Find where the given text appears and provide that cell's center as (X, Y) coordinate. 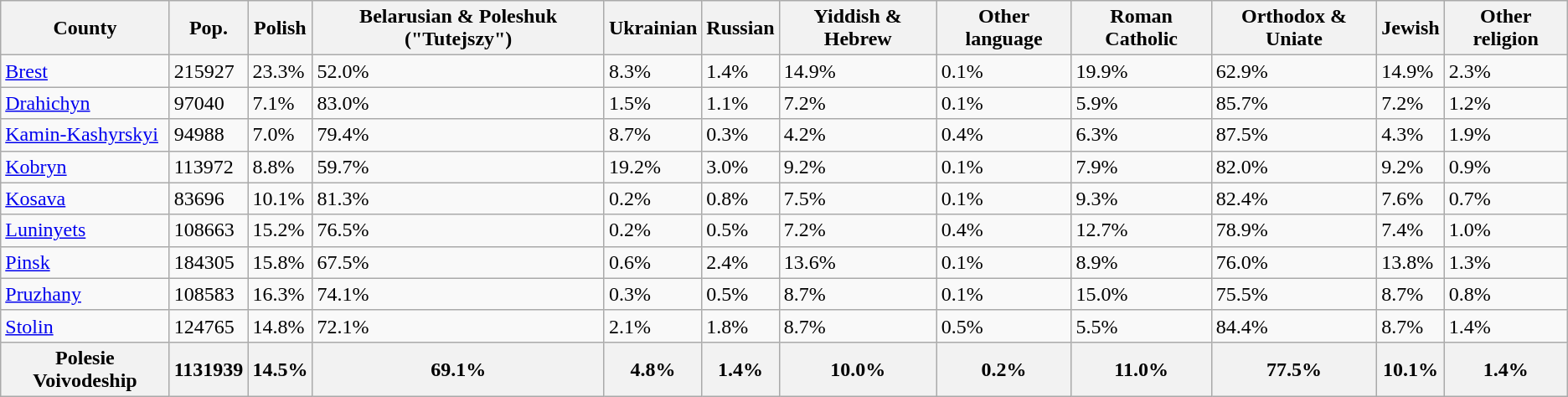
8.9% (1141, 262)
7.0% (280, 135)
Brest (85, 71)
15.2% (280, 230)
1.1% (740, 103)
Belarusian & Poleshuk ("Tutejszy") (458, 28)
81.3% (458, 198)
94988 (209, 135)
7.4% (1411, 230)
0.9% (1506, 167)
1.2% (1506, 103)
12.7% (1141, 230)
77.5% (1293, 369)
75.5% (1293, 294)
14.8% (280, 326)
2.3% (1506, 71)
7.5% (858, 198)
124765 (209, 326)
9.3% (1141, 198)
72.1% (458, 326)
52.0% (458, 71)
Yiddish & Hebrew (858, 28)
13.8% (1411, 262)
7.1% (280, 103)
Russian (740, 28)
Pruzhany (85, 294)
1.0% (1506, 230)
85.7% (1293, 103)
Roman Catholic (1141, 28)
78.9% (1293, 230)
215927 (209, 71)
19.2% (652, 167)
8.8% (280, 167)
Pinsk (85, 262)
84.4% (1293, 326)
0.7% (1506, 198)
1.9% (1506, 135)
76.0% (1293, 262)
108663 (209, 230)
Drahichyn (85, 103)
97040 (209, 103)
Ukrainian (652, 28)
1.8% (740, 326)
Orthodox & Uniate (1293, 28)
79.4% (458, 135)
Kobryn (85, 167)
4.8% (652, 369)
Stolin (85, 326)
5.5% (1141, 326)
2.4% (740, 262)
6.3% (1141, 135)
Other religion (1506, 28)
4.3% (1411, 135)
County (85, 28)
1131939 (209, 369)
11.0% (1141, 369)
Kosava (85, 198)
87.5% (1293, 135)
74.1% (458, 294)
16.3% (280, 294)
1.5% (652, 103)
7.9% (1141, 167)
7.6% (1411, 198)
Pop. (209, 28)
23.3% (280, 71)
15.8% (280, 262)
14.5% (280, 369)
15.0% (1141, 294)
Polish (280, 28)
8.3% (652, 71)
Luninyets (85, 230)
69.1% (458, 369)
59.7% (458, 167)
82.0% (1293, 167)
83696 (209, 198)
4.2% (858, 135)
2.1% (652, 326)
113972 (209, 167)
10.0% (858, 369)
Polesie Voivodeship (85, 369)
13.6% (858, 262)
76.5% (458, 230)
83.0% (458, 103)
184305 (209, 262)
67.5% (458, 262)
1.3% (1506, 262)
19.9% (1141, 71)
Other language (1003, 28)
Kamin-Kashyrskyi (85, 135)
108583 (209, 294)
0.6% (652, 262)
82.4% (1293, 198)
Jewish (1411, 28)
5.9% (1141, 103)
62.9% (1293, 71)
3.0% (740, 167)
